Output the (X, Y) coordinate of the center of the cell containing the given text.  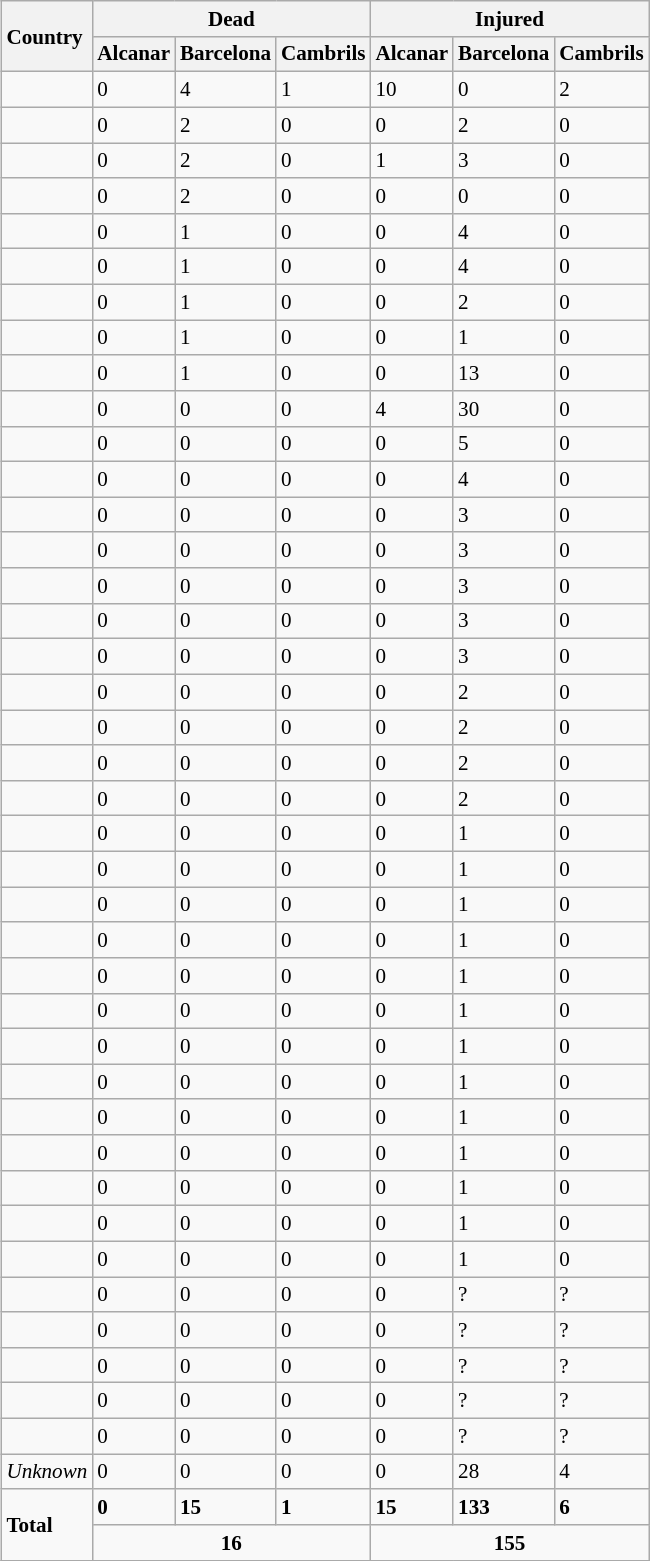
Total (46, 1524)
28 (504, 1472)
133 (504, 1506)
Unknown (46, 1472)
5 (504, 444)
Injured (509, 18)
6 (601, 1506)
16 (231, 1542)
155 (509, 1542)
Country (46, 36)
10 (412, 90)
30 (504, 408)
13 (504, 372)
Dead (231, 18)
